Output the [x, y] coordinate of the center of the cell containing the given text.  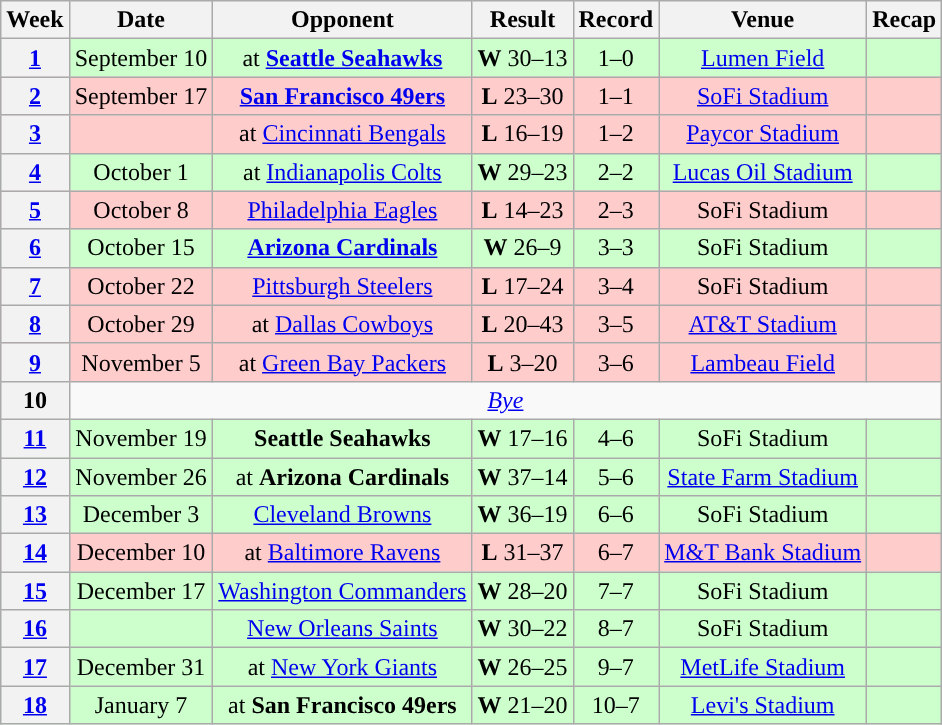
W 30–13 [522, 58]
17 [35, 667]
November 5 [141, 362]
Cleveland Browns [342, 515]
8–7 [616, 629]
at Dallas Cowboys [342, 324]
November 26 [141, 477]
December 17 [141, 591]
at Indianapolis Colts [342, 172]
at Seattle Seahawks [342, 58]
January 7 [141, 705]
Paycor Stadium [763, 134]
3–5 [616, 324]
W 26–9 [522, 248]
W 21–20 [522, 705]
4–6 [616, 438]
Pittsburgh Steelers [342, 286]
Washington Commanders [342, 591]
L 20–43 [522, 324]
8 [35, 324]
October 22 [141, 286]
Week [35, 20]
15 [35, 591]
10–7 [616, 705]
December 3 [141, 515]
1–0 [616, 58]
Record [616, 20]
Venue [763, 20]
W 37–14 [522, 477]
Seattle Seahawks [342, 438]
4 [35, 172]
San Francisco 49ers [342, 96]
9–7 [616, 667]
5–6 [616, 477]
6 [35, 248]
Philadelphia Eagles [342, 210]
7–7 [616, 591]
W 26–25 [522, 667]
AT&T Stadium [763, 324]
Opponent [342, 20]
MetLife Stadium [763, 667]
5 [35, 210]
1 [35, 58]
at Green Bay Packers [342, 362]
Recap [904, 20]
at New York Giants [342, 667]
9 [35, 362]
September 10 [141, 58]
1–2 [616, 134]
L 17–24 [522, 286]
M&T Bank Stadium [763, 553]
13 [35, 515]
L 23–30 [522, 96]
at Arizona Cardinals [342, 477]
3–6 [616, 362]
at Baltimore Ravens [342, 553]
2–3 [616, 210]
December 31 [141, 667]
2 [35, 96]
Lumen Field [763, 58]
at San Francisco 49ers [342, 705]
7 [35, 286]
Bye [506, 400]
16 [35, 629]
at Cincinnati Bengals [342, 134]
W 28–20 [522, 591]
W 17–16 [522, 438]
L 3–20 [522, 362]
6–6 [616, 515]
October 8 [141, 210]
1–1 [616, 96]
Result [522, 20]
October 29 [141, 324]
18 [35, 705]
December 10 [141, 553]
Lucas Oil Stadium [763, 172]
Arizona Cardinals [342, 248]
October 1 [141, 172]
State Farm Stadium [763, 477]
Date [141, 20]
L 14–23 [522, 210]
September 17 [141, 96]
Levi's Stadium [763, 705]
3 [35, 134]
L 31–37 [522, 553]
October 15 [141, 248]
Lambeau Field [763, 362]
2–2 [616, 172]
W 29–23 [522, 172]
11 [35, 438]
New Orleans Saints [342, 629]
3–3 [616, 248]
6–7 [616, 553]
W 30–22 [522, 629]
10 [35, 400]
14 [35, 553]
November 19 [141, 438]
L 16–19 [522, 134]
3–4 [616, 286]
W 36–19 [522, 515]
12 [35, 477]
